Determine the [X, Y] coordinate at the center of the cell enclosing the given text.  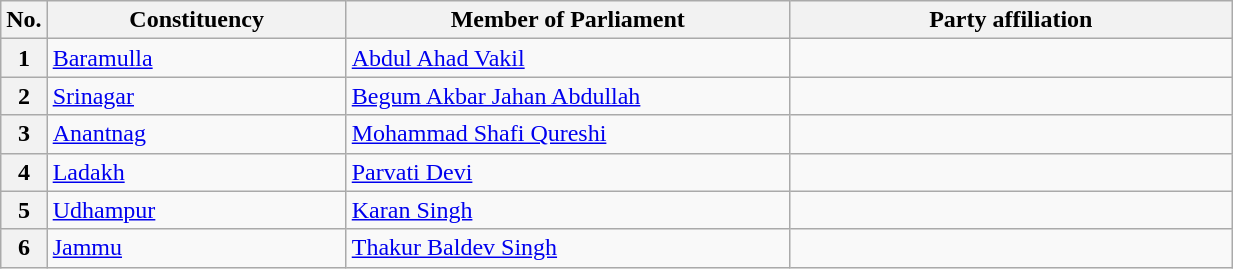
Anantnag [196, 134]
Ladakh [196, 172]
Begum Akbar Jahan Abdullah [568, 96]
Thakur Baldev Singh [568, 248]
4 [24, 172]
Jammu [196, 248]
2 [24, 96]
No. [24, 20]
Abdul Ahad Vakil [568, 58]
Udhampur [196, 210]
3 [24, 134]
6 [24, 248]
Srinagar [196, 96]
1 [24, 58]
Member of Parliament [568, 20]
Constituency [196, 20]
5 [24, 210]
Baramulla [196, 58]
Karan Singh [568, 210]
Party affiliation [1010, 20]
Parvati Devi [568, 172]
Mohammad Shafi Qureshi [568, 134]
